For the text-containing cell, return its midpoint in [X, Y] coordinate format. 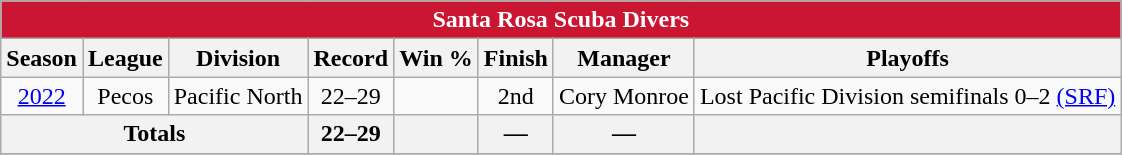
Pecos [125, 96]
Cory Monroe [624, 96]
Totals [154, 134]
Lost Pacific Division semifinals 0–2 (SRF) [907, 96]
Playoffs [907, 58]
Division [238, 58]
2022 [42, 96]
Record [351, 58]
Manager [624, 58]
Season [42, 58]
Finish [516, 58]
Pacific North [238, 96]
League [125, 58]
Santa Rosa Scuba Divers [561, 20]
2nd [516, 96]
Win % [436, 58]
